Return (X, Y) of the center of cell containing provided text 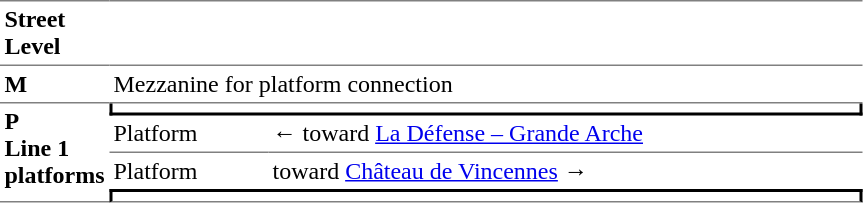
M (54, 85)
toward Château de Vincennes → (565, 171)
← toward La Défense – Grande Arche (565, 135)
Mezzanine for platform connection (486, 85)
PLine 1 platforms (54, 154)
Street Level (54, 33)
